From the cell containing the given text, extract its center point as (X, Y) coordinate. 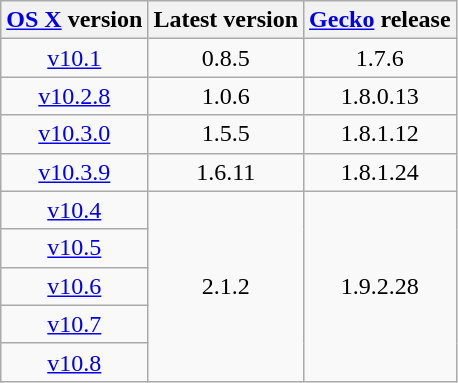
1.7.6 (380, 58)
Gecko release (380, 20)
1.9.2.28 (380, 286)
1.5.5 (226, 134)
v10.1 (74, 58)
1.8.1.24 (380, 172)
v10.3.0 (74, 134)
Latest version (226, 20)
v10.4 (74, 210)
1.6.11 (226, 172)
1.0.6 (226, 96)
v10.2.8 (74, 96)
v10.7 (74, 324)
1.8.0.13 (380, 96)
0.8.5 (226, 58)
v10.5 (74, 248)
v10.3.9 (74, 172)
v10.6 (74, 286)
OS X version (74, 20)
2.1.2 (226, 286)
v10.8 (74, 362)
1.8.1.12 (380, 134)
